Scan for the cell matching the given text and deliver its [x, y] coordinate at center. 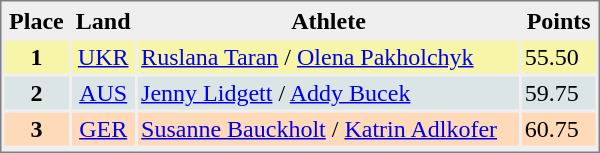
Athlete [328, 20]
Susanne Bauckholt / Katrin Adlkofer [328, 128]
3 [36, 128]
Place [36, 20]
60.75 [559, 128]
Ruslana Taran / Olena Pakholchyk [328, 56]
UKR [103, 56]
GER [103, 128]
Jenny Lidgett / Addy Bucek [328, 92]
Land [103, 20]
55.50 [559, 56]
2 [36, 92]
Points [559, 20]
59.75 [559, 92]
1 [36, 56]
AUS [103, 92]
